Identify which cell holds the provided text, then report its (X, Y) central coordinate. 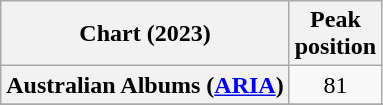
Chart (2023) (145, 34)
81 (335, 85)
Australian Albums (ARIA) (145, 85)
Peakposition (335, 34)
